Scan for the cell matching the given text and deliver its [X, Y] coordinate at center. 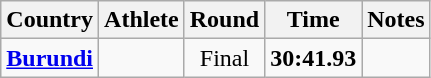
Country [50, 20]
Notes [396, 20]
Athlete [142, 20]
30:41.93 [314, 58]
Round [224, 20]
Final [224, 58]
Burundi [50, 58]
Time [314, 20]
